Scan for the cell matching the given text and deliver its [X, Y] coordinate at center. 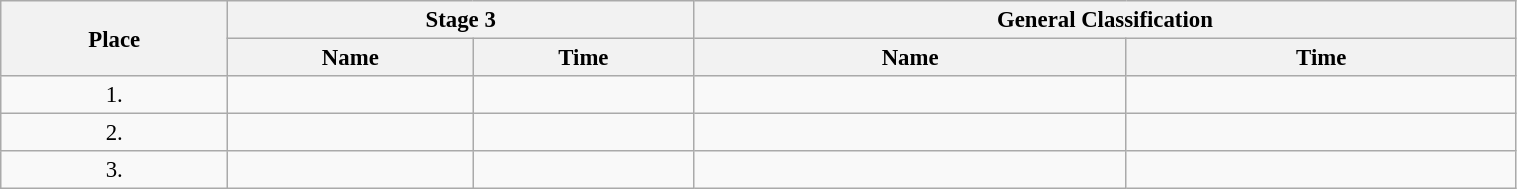
Stage 3 [461, 20]
General Classification [1105, 20]
1. [114, 95]
2. [114, 133]
3. [114, 170]
Place [114, 38]
